Identify which cell holds the provided text, then report its (X, Y) central coordinate. 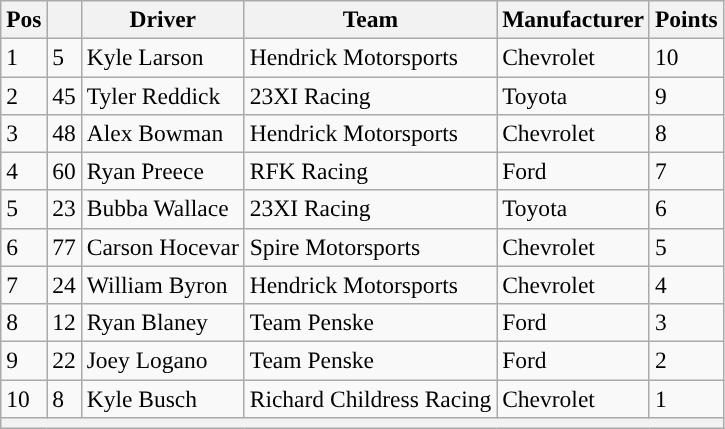
Joey Logano (162, 360)
Driver (162, 19)
45 (64, 95)
Carson Hocevar (162, 247)
Pos (24, 19)
Team (370, 19)
Kyle Larson (162, 57)
Kyle Busch (162, 398)
60 (64, 171)
Ryan Preece (162, 171)
Manufacturer (574, 19)
William Byron (162, 285)
77 (64, 247)
22 (64, 360)
Alex Bowman (162, 133)
Richard Childress Racing (370, 398)
Spire Motorsports (370, 247)
Ryan Blaney (162, 322)
Tyler Reddick (162, 95)
Points (686, 19)
24 (64, 285)
RFK Racing (370, 171)
12 (64, 322)
Bubba Wallace (162, 209)
23 (64, 209)
48 (64, 133)
